Determine the [x, y] coordinate at the center of the cell enclosing the given text.  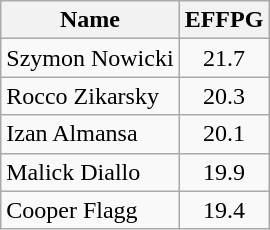
Malick Diallo [90, 172]
Name [90, 20]
19.9 [224, 172]
Rocco Zikarsky [90, 96]
Cooper Flagg [90, 210]
20.3 [224, 96]
20.1 [224, 134]
Szymon Nowicki [90, 58]
EFFPG [224, 20]
Izan Almansa [90, 134]
21.7 [224, 58]
19.4 [224, 210]
